Output the [x, y] coordinate of the center of the cell containing the given text.  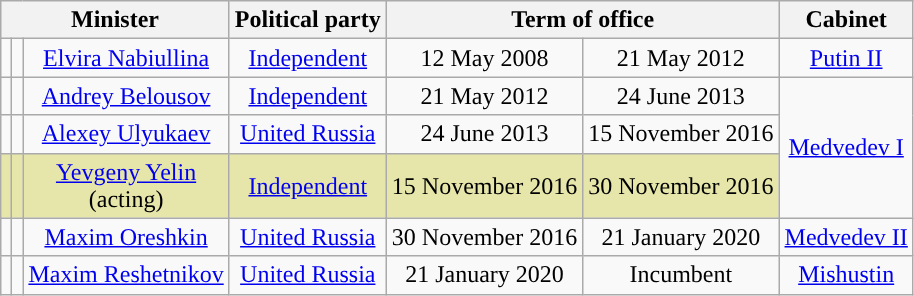
Cabinet [846, 20]
Putin II [846, 58]
Elvira Nabiullina [126, 58]
Yevgeny Yelin(acting) [126, 186]
Mishustin [846, 275]
Medvedev II [846, 237]
12 May 2008 [484, 58]
Political party [308, 20]
Maxim Reshetnikov [126, 275]
Term of office [582, 20]
Maxim Oreshkin [126, 237]
Minister [116, 20]
Medvedev I [846, 148]
Incumbent [681, 275]
Alexey Ulyukaev [126, 134]
Andrey Belousov [126, 96]
